Detect which cell encompasses the target text, then output its (x, y) center coordinate. 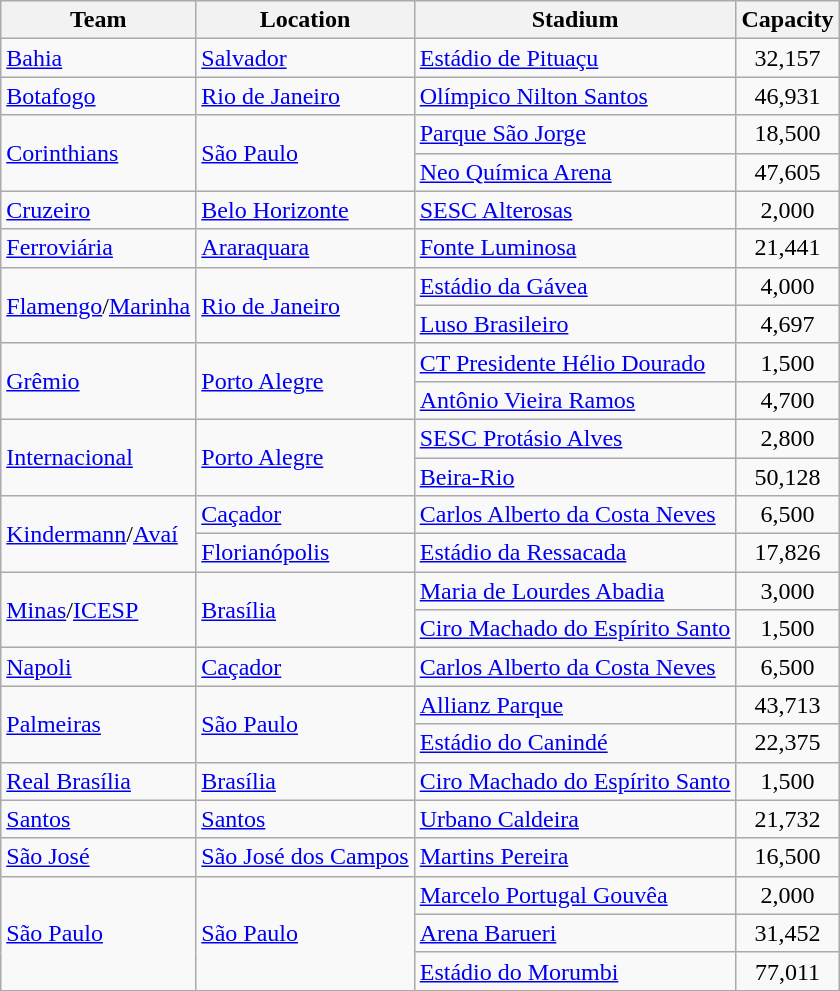
Location (305, 20)
Internacional (98, 457)
Beira-Rio (575, 477)
18,500 (788, 134)
Bahia (98, 58)
Estádio da Ressacada (575, 553)
Capacity (788, 20)
Araraquara (305, 248)
4,700 (788, 400)
31,452 (788, 933)
16,500 (788, 857)
22,375 (788, 743)
Palmeiras (98, 724)
Botafogo (98, 96)
47,605 (788, 172)
43,713 (788, 705)
Real Brasília (98, 781)
32,157 (788, 58)
Kindermann/Avaí (98, 534)
4,000 (788, 286)
Estádio do Canindé (575, 743)
Corinthians (98, 153)
CT Presidente Hélio Dourado (575, 362)
77,011 (788, 971)
Napoli (98, 667)
Belo Horizonte (305, 210)
SESC Protásio Alves (575, 438)
21,441 (788, 248)
Parque São Jorge (575, 134)
Team (98, 20)
3,000 (788, 591)
Salvador (305, 58)
Stadium (575, 20)
Estádio da Gávea (575, 286)
Martins Pereira (575, 857)
Olímpico Nilton Santos (575, 96)
46,931 (788, 96)
Maria de Lourdes Abadia (575, 591)
Ferroviária (98, 248)
Arena Barueri (575, 933)
17,826 (788, 553)
50,128 (788, 477)
Urbano Caldeira (575, 819)
Florianópolis (305, 553)
Marcelo Portugal Gouvêa (575, 895)
Cruzeiro (98, 210)
Flamengo/Marinha (98, 305)
Minas/ICESP (98, 610)
São José dos Campos (305, 857)
2,800 (788, 438)
Grêmio (98, 381)
4,697 (788, 324)
Allianz Parque (575, 705)
São José (98, 857)
Estádio de Pituaçu (575, 58)
SESC Alterosas (575, 210)
Fonte Luminosa (575, 248)
Neo Química Arena (575, 172)
21,732 (788, 819)
Estádio do Morumbi (575, 971)
Luso Brasileiro (575, 324)
Antônio Vieira Ramos (575, 400)
